Return (X, Y) of the center of cell containing provided text 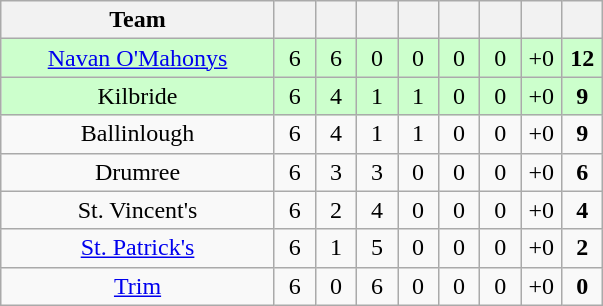
St. Vincent's (138, 210)
Ballinlough (138, 134)
Team (138, 20)
5 (376, 248)
St. Patrick's (138, 248)
Drumree (138, 172)
Kilbride (138, 96)
Trim (138, 286)
Navan O'Mahonys (138, 58)
12 (582, 58)
